Output the (x, y) coordinate of the center of the cell containing the given text.  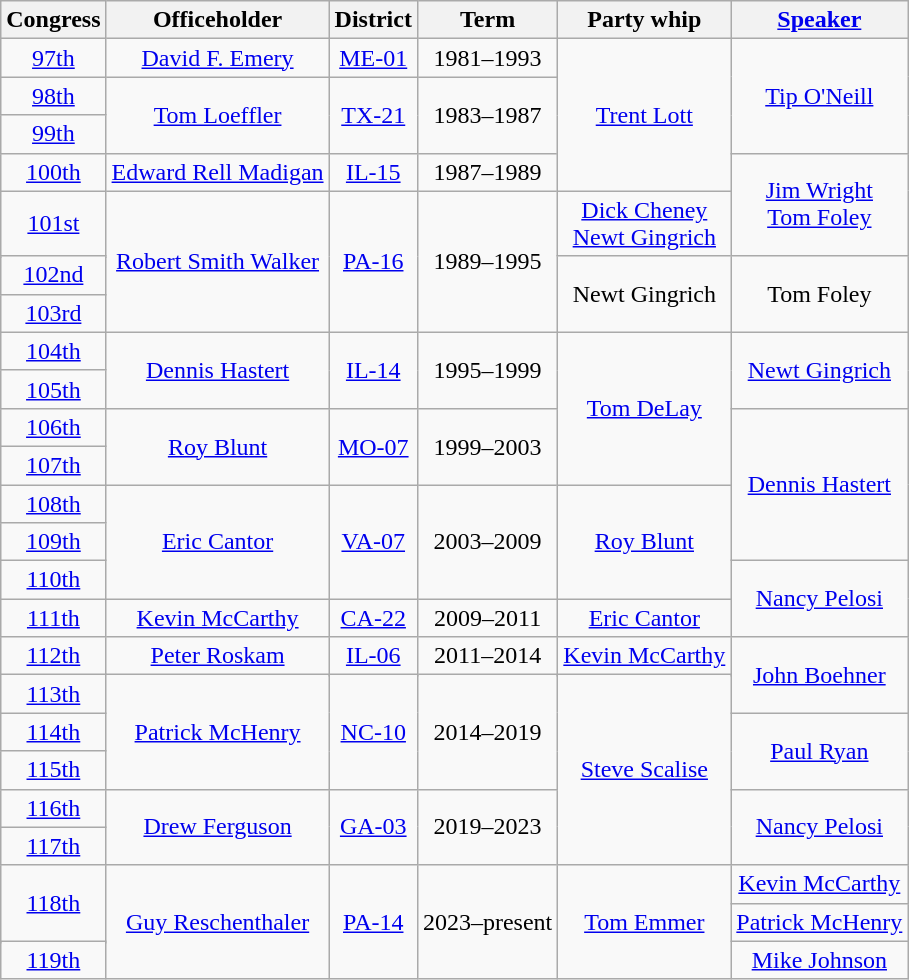
Dick CheneyNewt Gingrich (644, 224)
Trent Lott (644, 115)
116th (54, 808)
2023–present (487, 922)
1999–2003 (487, 446)
2014–2019 (487, 732)
Party whip (644, 20)
119th (54, 960)
113th (54, 694)
Term (487, 20)
NC-10 (373, 732)
Tom DeLay (644, 408)
TX-21 (373, 115)
Tip O'Neill (820, 96)
Tom Emmer (644, 922)
102nd (54, 275)
98th (54, 96)
1983–1987 (487, 115)
114th (54, 732)
CA-22 (373, 618)
VA-07 (373, 541)
Tom Foley (820, 294)
2011–2014 (487, 656)
Officeholder (218, 20)
Robert Smith Walker (218, 262)
John Boehner (820, 675)
Guy Reschenthaler (218, 922)
1995–1999 (487, 370)
Steve Scalise (644, 770)
District (373, 20)
Speaker (820, 20)
118th (54, 903)
Edward Rell Madigan (218, 172)
2003–2009 (487, 541)
105th (54, 389)
106th (54, 427)
101st (54, 224)
Mike Johnson (820, 960)
115th (54, 770)
Drew Ferguson (218, 827)
99th (54, 134)
109th (54, 542)
107th (54, 465)
PA-14 (373, 922)
PA-16 (373, 262)
100th (54, 172)
2009–2011 (487, 618)
IL-14 (373, 370)
Jim WrightTom Foley (820, 204)
103rd (54, 313)
1981–1993 (487, 58)
117th (54, 846)
Tom Loeffler (218, 115)
IL-15 (373, 172)
Paul Ryan (820, 751)
108th (54, 503)
1989–1995 (487, 262)
Congress (54, 20)
110th (54, 580)
ME-01 (373, 58)
104th (54, 351)
GA-03 (373, 827)
IL-06 (373, 656)
112th (54, 656)
1987–1989 (487, 172)
David F. Emery (218, 58)
Peter Roskam (218, 656)
111th (54, 618)
2019–2023 (487, 827)
MO-07 (373, 446)
97th (54, 58)
